Pinpoint the cell where the given text exists, returning its [x, y] midpoint coordinate. 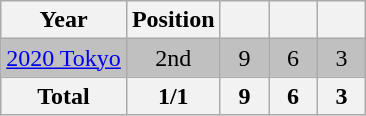
1/1 [173, 96]
Total [64, 96]
Year [64, 20]
Position [173, 20]
2nd [173, 58]
2020 Tokyo [64, 58]
